Scan for the cell matching the given text and deliver its (X, Y) coordinate at center. 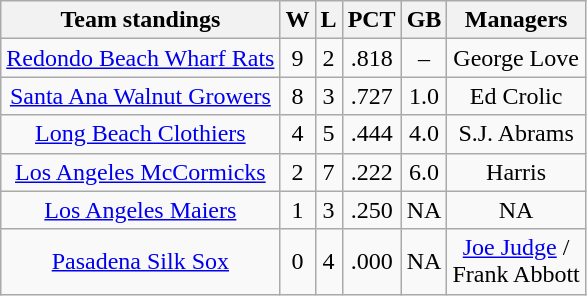
GB (424, 20)
Team standings (140, 20)
1 (298, 210)
– (424, 58)
7 (328, 172)
Los Angeles Maiers (140, 210)
Redondo Beach Wharf Rats (140, 58)
.818 (372, 58)
Pasadena Silk Sox (140, 262)
Managers (516, 20)
W (298, 20)
L (328, 20)
8 (298, 96)
Joe Judge / Frank Abbott (516, 262)
Harris (516, 172)
.000 (372, 262)
PCT (372, 20)
Los Angeles McCormicks (140, 172)
Ed Crolic (516, 96)
1.0 (424, 96)
4.0 (424, 134)
.250 (372, 210)
Santa Ana Walnut Growers (140, 96)
.222 (372, 172)
9 (298, 58)
S.J. Abrams (516, 134)
5 (328, 134)
George Love (516, 58)
0 (298, 262)
6.0 (424, 172)
Long Beach Clothiers (140, 134)
.727 (372, 96)
.444 (372, 134)
